Return the (x, y) coordinate for the center point of the cell that contains the specified text.  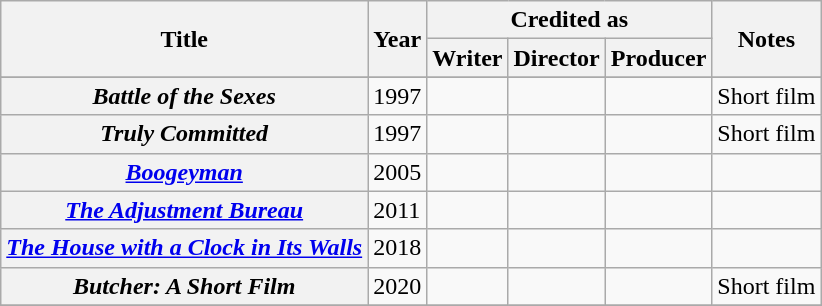
Director (556, 58)
Title (184, 39)
Year (398, 39)
The Adjustment Bureau (184, 210)
Truly Committed (184, 134)
Boogeyman (184, 172)
Producer (658, 58)
The House with a Clock in Its Walls (184, 248)
Battle of the Sexes (184, 96)
2018 (398, 248)
2005 (398, 172)
Credited as (570, 20)
Writer (468, 58)
Notes (766, 39)
2020 (398, 286)
2011 (398, 210)
Butcher: A Short Film (184, 286)
